Find where the given text appears and provide that cell's center as [X, Y] coordinate. 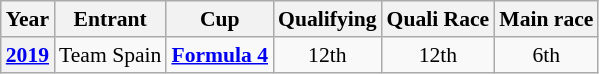
Team Spain [110, 55]
Quali Race [438, 19]
Cup [220, 19]
6th [546, 55]
Year [28, 19]
2019 [28, 55]
Qualifying [327, 19]
Formula 4 [220, 55]
Entrant [110, 19]
Main race [546, 19]
